Detect which cell encompasses the target text, then output its (x, y) center coordinate. 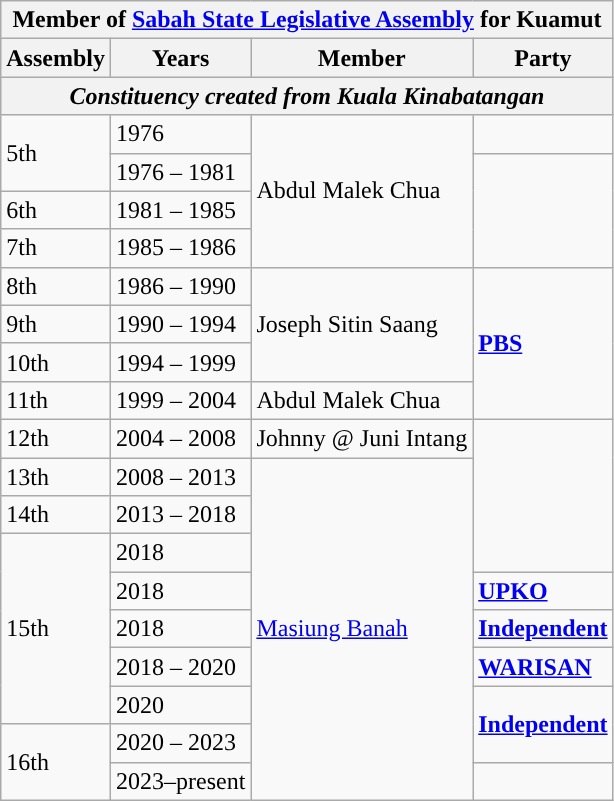
10th (56, 362)
Johnny @ Juni Intang (362, 438)
1986 – 1990 (180, 286)
14th (56, 515)
1981 – 1985 (180, 210)
16th (56, 762)
1976 – 1981 (180, 172)
7th (56, 248)
Masiung Banah (362, 630)
1999 – 2004 (180, 400)
8th (56, 286)
2018 – 2020 (180, 667)
2020 – 2023 (180, 743)
UPKO (543, 591)
2013 – 2018 (180, 515)
Party (543, 58)
WARISAN (543, 667)
6th (56, 210)
Joseph Sitin Saang (362, 324)
1994 – 1999 (180, 362)
Constituency created from Kuala Kinabatangan (307, 96)
11th (56, 400)
PBS (543, 343)
2004 – 2008 (180, 438)
2023–present (180, 781)
2020 (180, 705)
2008 – 2013 (180, 477)
1985 – 1986 (180, 248)
Member of Sabah State Legislative Assembly for Kuamut (307, 20)
Member (362, 58)
Years (180, 58)
13th (56, 477)
Assembly (56, 58)
1990 – 1994 (180, 324)
1976 (180, 134)
9th (56, 324)
5th (56, 153)
12th (56, 438)
15th (56, 629)
